Detect which cell encompasses the target text, then output its (x, y) center coordinate. 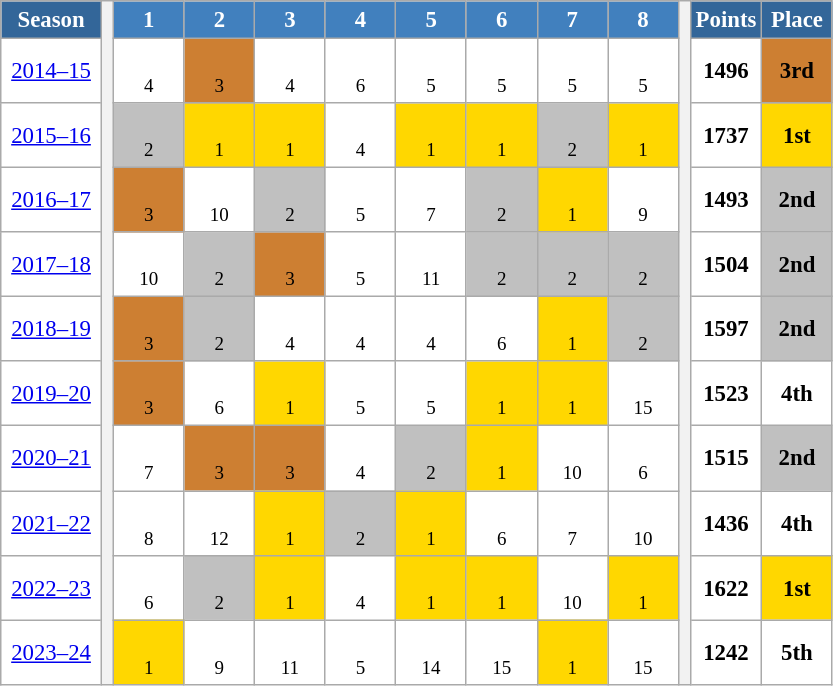
5th (798, 652)
1515 (726, 458)
12 (220, 524)
2023–24 (52, 652)
1523 (726, 394)
2015–16 (52, 136)
3rd (798, 72)
1504 (726, 264)
14 (432, 652)
1242 (726, 652)
1737 (726, 136)
2014–15 (52, 72)
2020–21 (52, 458)
1436 (726, 524)
2021–22 (52, 524)
Place (798, 20)
2022–23 (52, 588)
1493 (726, 200)
1622 (726, 588)
2017–18 (52, 264)
2018–19 (52, 330)
2016–17 (52, 200)
Season (52, 20)
1597 (726, 330)
2019–20 (52, 394)
1496 (726, 72)
Points (726, 20)
